Identify which cell holds the provided text, then report its [x, y] central coordinate. 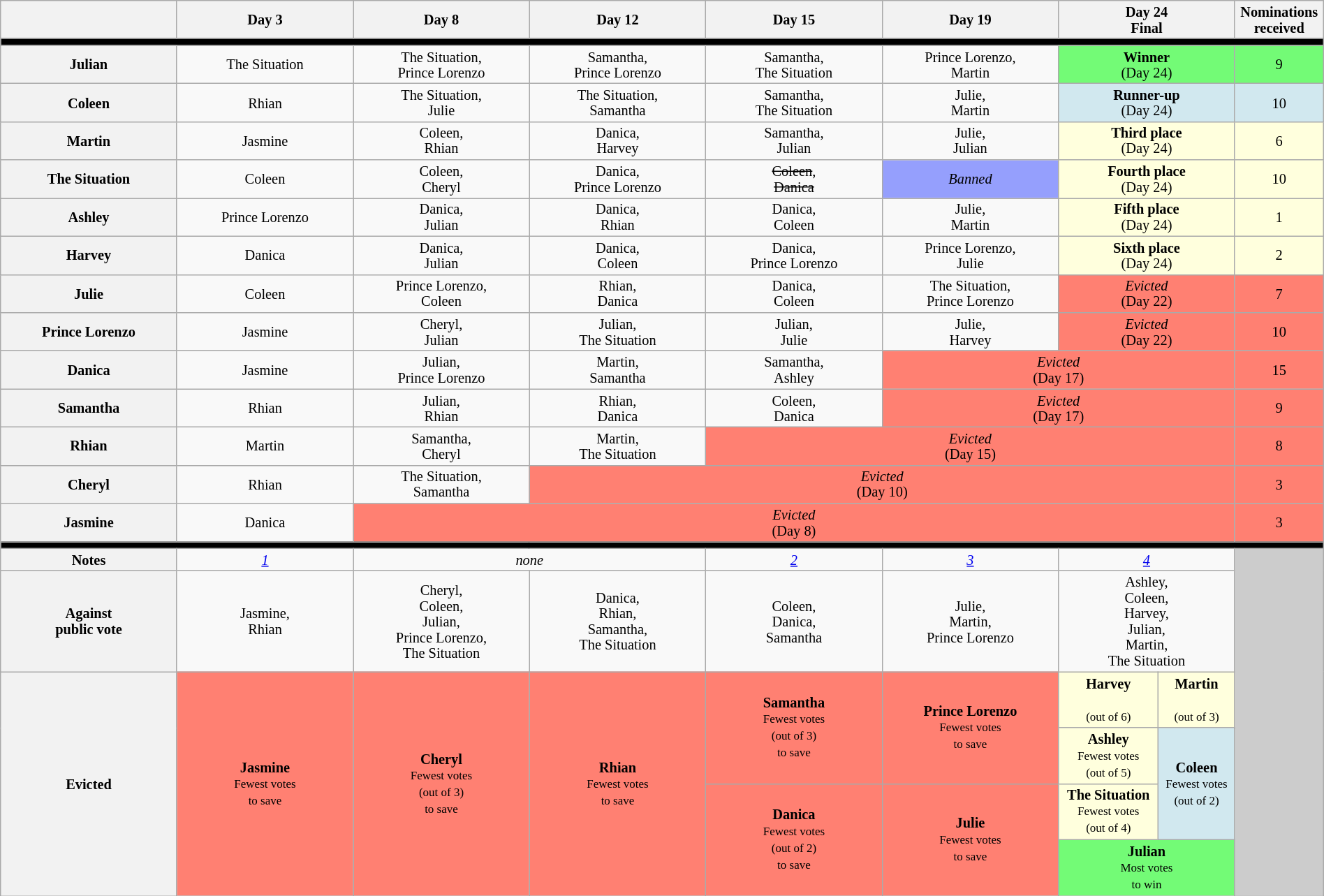
Evicted(Day 8) [794, 522]
Julian,The Situation [617, 331]
RhianFewest votesto save [617, 784]
Day 12 [617, 20]
Danica,Rhian [617, 216]
Martin,Samantha [617, 370]
Coleen,Cheryl [441, 179]
DanicaFewest votes(out of 2)to save [794, 839]
Julian [89, 64]
JulianMost votesto win [1147, 867]
Prince Lorenzo,Martin [970, 64]
Evicted(Day 15) [971, 446]
Againstpublic vote [89, 622]
Evicted(Day 10) [882, 485]
Julie,Harvey [970, 331]
Julian,Rhian [441, 408]
4 [1147, 559]
Danica,Harvey [617, 141]
Julian,Julie [794, 331]
Martin(out of 3) [1197, 700]
none [529, 559]
Day 19 [970, 20]
Julie,Julian [970, 141]
ColeenFewest votes(out of 2) [1197, 784]
JulieFewest votesto save [970, 839]
Nominationsreceived [1279, 20]
Martin,The Situation [617, 446]
Day 15 [794, 20]
Fourth place(Day 24) [1147, 179]
Samantha,Julian [794, 141]
Prince LorenzoFewest votesto save [970, 728]
Day 3 [265, 20]
Cheryl,Coleen,Julian,Prince Lorenzo,The Situation [441, 622]
Julie,Martin,Prince Lorenzo [970, 622]
Banned [970, 179]
AshleyFewest votes(out of 5) [1109, 756]
Jasmine,Rhian [265, 622]
JasmineFewest votesto save [265, 784]
Cheryl,Julian [441, 331]
Samantha,Ashley [794, 370]
7 [1279, 293]
Prince Lorenzo,Julie [970, 256]
The Situation,Julie [441, 102]
Samantha [89, 408]
Evicted [89, 784]
CherylFewest votes(out of 3)to save [441, 784]
Runner-up(Day 24) [1147, 102]
Sixth place(Day 24) [1147, 256]
The SituationFewest votes(out of 4) [1109, 811]
6 [1279, 141]
Notes [89, 559]
15 [1279, 370]
Fifth place(Day 24) [1147, 216]
Harvey [89, 256]
Day 8 [441, 20]
Samantha,Cheryl [441, 446]
Samantha,Prince Lorenzo [617, 64]
Prince Lorenzo, Coleen [441, 293]
Day 24Final [1147, 20]
Danica,Rhian,Samantha,The Situation [617, 622]
Ashley,Coleen,Harvey,Julian,Martin,The Situation [1147, 622]
Harvey(out of 6) [1109, 700]
SamanthaFewest votes(out of 3)to save [794, 728]
Ashley [89, 216]
Julie [89, 293]
Coleen, Rhian [441, 141]
Coleen,Danica,Samantha [794, 622]
8 [1279, 446]
Julian,Prince Lorenzo [441, 370]
Cheryl [89, 485]
Third place(Day 24) [1147, 141]
Winner(Day 24) [1147, 64]
